Return the [X, Y] coordinate for the center point of the cell that contains the specified text.  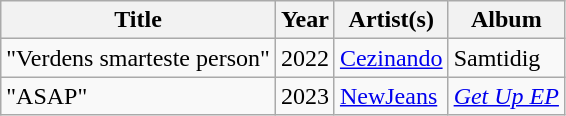
2022 [304, 58]
Album [506, 20]
Title [138, 20]
Year [304, 20]
2023 [304, 96]
"ASAP" [138, 96]
"Verdens smarteste person" [138, 58]
Artist(s) [391, 20]
Cezinando [391, 58]
Samtidig [506, 58]
NewJeans [391, 96]
Get Up EP [506, 96]
